Provide the (X, Y) coordinate of the cell's center where the given text is located.  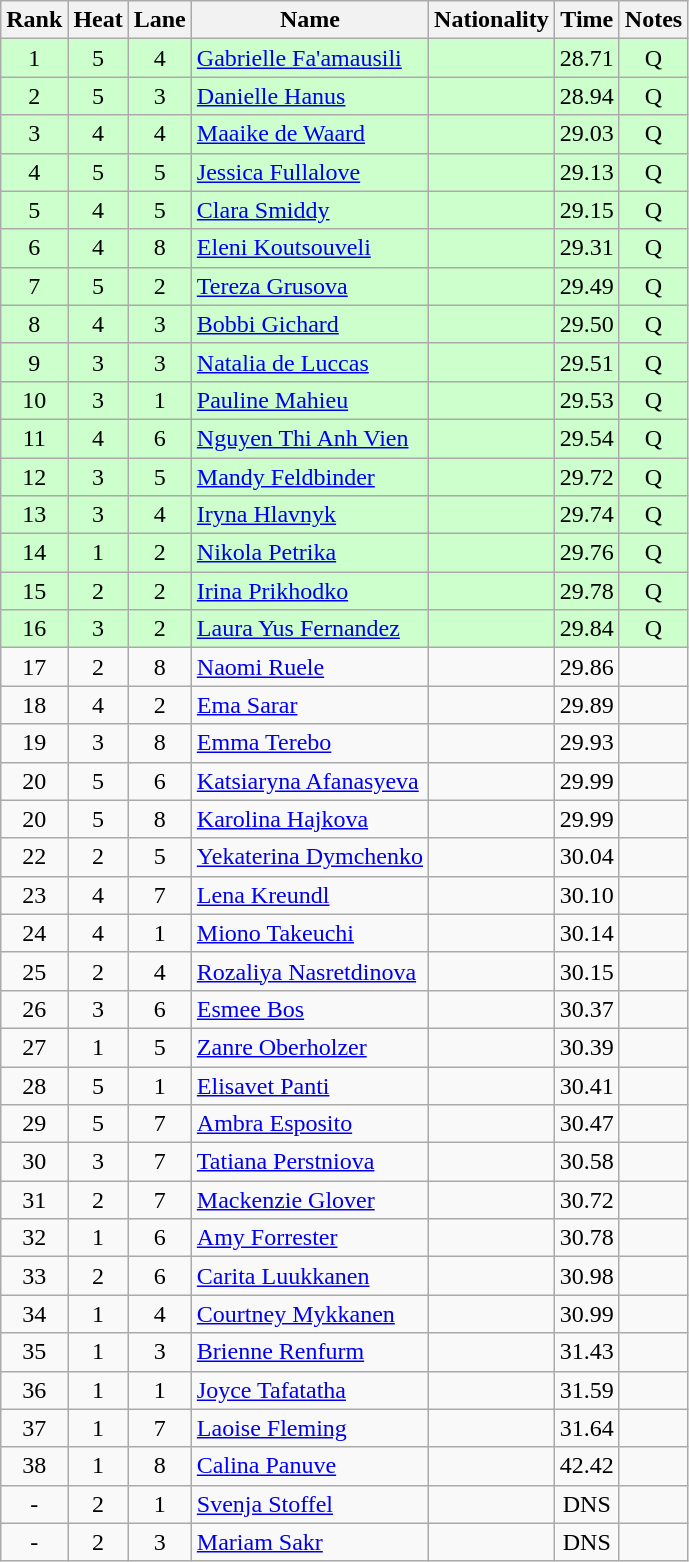
35 (34, 1352)
Svenja Stoffel (310, 1504)
Jessica Fullalove (310, 172)
Miono Takeuchi (310, 933)
Brienne Renfurm (310, 1352)
Karolina Hajkova (310, 819)
Courtney Mykkanen (310, 1314)
29.13 (586, 172)
29.50 (586, 324)
31.43 (586, 1352)
29.74 (586, 515)
28.94 (586, 96)
29.03 (586, 134)
Ambra Esposito (310, 1124)
15 (34, 591)
Irina Prikhodko (310, 591)
30.98 (586, 1276)
29.93 (586, 743)
Pauline Mahieu (310, 400)
30.58 (586, 1162)
Eleni Koutsouveli (310, 248)
34 (34, 1314)
30.14 (586, 933)
Maaike de Waard (310, 134)
Natalia de Luccas (310, 362)
Tatiana Perstniova (310, 1162)
29.15 (586, 210)
Bobbi Gichard (310, 324)
29.72 (586, 477)
Clara Smiddy (310, 210)
Tereza Grusova (310, 286)
Rank (34, 20)
Iryna Hlavnyk (310, 515)
30.39 (586, 1047)
Emma Terebo (310, 743)
38 (34, 1466)
30 (34, 1162)
18 (34, 705)
9 (34, 362)
30.10 (586, 895)
Notes (653, 20)
23 (34, 895)
28.71 (586, 58)
30.37 (586, 1009)
32 (34, 1238)
Laura Yus Fernandez (310, 629)
37 (34, 1428)
Katsiaryna Afanasyeva (310, 781)
30.41 (586, 1085)
27 (34, 1047)
42.42 (586, 1466)
Mackenzie Glover (310, 1200)
Calina Panuve (310, 1466)
Lena Kreundl (310, 895)
29.31 (586, 248)
14 (34, 553)
31.64 (586, 1428)
22 (34, 857)
17 (34, 667)
25 (34, 971)
29.49 (586, 286)
Naomi Ruele (310, 667)
Time (586, 20)
13 (34, 515)
Nationality (492, 20)
30.99 (586, 1314)
31 (34, 1200)
Nikola Petrika (310, 553)
Mandy Feldbinder (310, 477)
Zanre Oberholzer (310, 1047)
Name (310, 20)
10 (34, 400)
29.54 (586, 438)
Yekaterina Dymchenko (310, 857)
28 (34, 1085)
16 (34, 629)
Ema Sarar (310, 705)
Esmee Bos (310, 1009)
30.78 (586, 1238)
29.86 (586, 667)
Amy Forrester (310, 1238)
29.78 (586, 591)
29.76 (586, 553)
Nguyen Thi Anh Vien (310, 438)
29.84 (586, 629)
Elisavet Panti (310, 1085)
29.51 (586, 362)
Gabrielle Fa'amausili (310, 58)
30.47 (586, 1124)
Lane (160, 20)
29 (34, 1124)
30.04 (586, 857)
26 (34, 1009)
Laoise Fleming (310, 1428)
Mariam Sakr (310, 1542)
36 (34, 1390)
19 (34, 743)
30.15 (586, 971)
Rozaliya Nasretdinova (310, 971)
33 (34, 1276)
24 (34, 933)
Joyce Tafatatha (310, 1390)
Carita Luukkanen (310, 1276)
11 (34, 438)
Danielle Hanus (310, 96)
12 (34, 477)
30.72 (586, 1200)
29.89 (586, 705)
29.53 (586, 400)
Heat (98, 20)
31.59 (586, 1390)
